Search for the cell housing the specified text and yield its [X, Y] center coordinate. 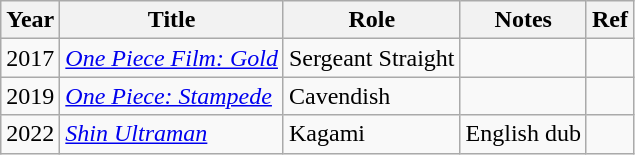
2019 [30, 96]
2017 [30, 58]
English dub [523, 134]
Kagami [372, 134]
Cavendish [372, 96]
Ref [610, 20]
One Piece Film: Gold [172, 58]
Role [372, 20]
One Piece: Stampede [172, 96]
Sergeant Straight [372, 58]
Shin Ultraman [172, 134]
Title [172, 20]
Year [30, 20]
2022 [30, 134]
Notes [523, 20]
